Determine the [X, Y] coordinate at the center of the cell enclosing the given text.  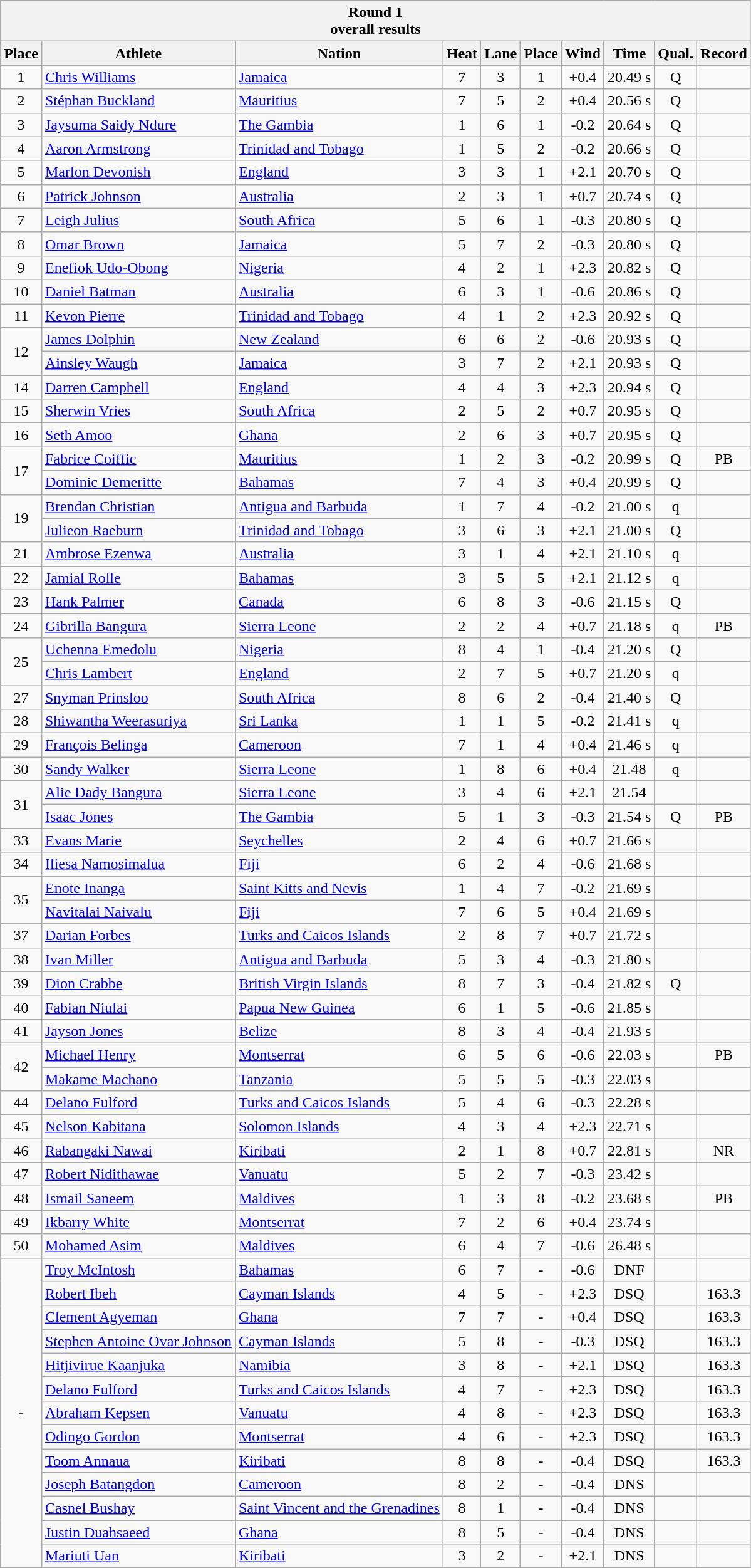
Snyman Prinsloo [138, 698]
Papua New Guinea [339, 1007]
20.86 s [629, 291]
Patrick Johnson [138, 196]
21.18 s [629, 625]
Marlon Devonish [138, 172]
Sherwin Vries [138, 411]
Lane [501, 53]
Namibia [339, 1365]
Fabrice Coiffic [138, 459]
19 [21, 518]
Jayson Jones [138, 1031]
Qual. [676, 53]
42 [21, 1067]
Ainsley Waugh [138, 363]
Isaac Jones [138, 817]
New Zealand [339, 340]
44 [21, 1103]
22 [21, 578]
23.42 s [629, 1174]
14 [21, 387]
35 [21, 900]
21.66 s [629, 840]
Makame Machano [138, 1079]
Odingo Gordon [138, 1436]
Ivan Miller [138, 959]
46 [21, 1151]
British Virgin Islands [339, 983]
23 [21, 602]
39 [21, 983]
Ambrose Ezenwa [138, 554]
NR [724, 1151]
30 [21, 769]
20.70 s [629, 172]
20.56 s [629, 101]
Heat [462, 53]
25 [21, 661]
Troy McIntosh [138, 1270]
Alie Dady Bangura [138, 793]
Round 1 overall results [376, 21]
Sri Lanka [339, 721]
Enefiok Udo-Obong [138, 268]
21.54 [629, 793]
50 [21, 1246]
49 [21, 1222]
22.81 s [629, 1151]
Jaysuma Saidy Ndure [138, 125]
Omar Brown [138, 244]
23.74 s [629, 1222]
Hitjivirue Kaanjuka [138, 1365]
Navitalai Naivalu [138, 912]
Tanzania [339, 1079]
Chris Lambert [138, 673]
Kevon Pierre [138, 315]
26.48 s [629, 1246]
41 [21, 1031]
10 [21, 291]
21.80 s [629, 959]
16 [21, 435]
Dominic Demeritte [138, 483]
Mariuti Uan [138, 1556]
Brendan Christian [138, 506]
21.72 s [629, 936]
22.28 s [629, 1103]
Julieon Raeburn [138, 530]
12 [21, 352]
Darren Campbell [138, 387]
Jamial Rolle [138, 578]
DNF [629, 1270]
Aaron Armstrong [138, 149]
21.85 s [629, 1007]
Ikbarry White [138, 1222]
Abraham Kepsen [138, 1413]
Shiwantha Weerasuriya [138, 721]
9 [21, 268]
Chris Williams [138, 77]
François Belinga [138, 745]
21.40 s [629, 698]
31 [21, 805]
James Dolphin [138, 340]
37 [21, 936]
Time [629, 53]
Gibrilla Bangura [138, 625]
21.82 s [629, 983]
27 [21, 698]
21.48 [629, 769]
Saint Kitts and Nevis [339, 888]
Canada [339, 602]
Darian Forbes [138, 936]
Michael Henry [138, 1055]
17 [21, 471]
Record [724, 53]
20.64 s [629, 125]
22.71 s [629, 1127]
Nation [339, 53]
20.74 s [629, 196]
Athlete [138, 53]
20.94 s [629, 387]
29 [21, 745]
Casnel Bushay [138, 1508]
21.15 s [629, 602]
20.66 s [629, 149]
Enote Inanga [138, 888]
Wind [583, 53]
Leigh Julius [138, 220]
Toom Annaua [138, 1461]
Solomon Islands [339, 1127]
40 [21, 1007]
Robert Ibeh [138, 1294]
Joseph Batangdon [138, 1485]
20.92 s [629, 315]
Justin Duahsaeed [138, 1532]
Belize [339, 1031]
34 [21, 864]
Evans Marie [138, 840]
Mohamed Asim [138, 1246]
48 [21, 1198]
21.41 s [629, 721]
45 [21, 1127]
Iliesa Namosimalua [138, 864]
Rabangaki Nawai [138, 1151]
Seychelles [339, 840]
21.54 s [629, 817]
Robert Nidithawae [138, 1174]
20.49 s [629, 77]
21.93 s [629, 1031]
Dion Crabbe [138, 983]
Nelson Kabitana [138, 1127]
21.46 s [629, 745]
23.68 s [629, 1198]
33 [21, 840]
Hank Palmer [138, 602]
11 [21, 315]
15 [21, 411]
Clement Agyeman [138, 1317]
28 [21, 721]
38 [21, 959]
21.10 s [629, 554]
47 [21, 1174]
21 [21, 554]
Fabian Niulai [138, 1007]
20.82 s [629, 268]
21.12 s [629, 578]
Saint Vincent and the Grenadines [339, 1508]
24 [21, 625]
Stéphan Buckland [138, 101]
21.68 s [629, 864]
Seth Amoo [138, 435]
Ismail Saneem [138, 1198]
Sandy Walker [138, 769]
Uchenna Emedolu [138, 649]
Stephen Antoine Ovar Johnson [138, 1341]
Daniel Batman [138, 291]
